Detect which cell encompasses the target text, then output its [x, y] center coordinate. 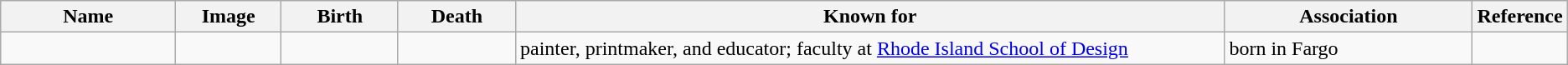
Known for [869, 17]
Birth [340, 17]
Name [89, 17]
Reference [1519, 17]
Association [1349, 17]
painter, printmaker, and educator; faculty at Rhode Island School of Design [869, 48]
Image [229, 17]
born in Fargo [1349, 48]
Death [456, 17]
